Provide the [x, y] coordinate of the cell's center where the given text is located.  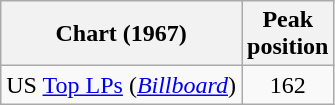
US Top LPs (Billboard) [122, 85]
Chart (1967) [122, 34]
Peakposition [288, 34]
162 [288, 85]
